Locate the cell with the specified text and output its [X, Y] center coordinate. 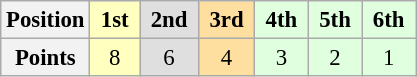
2 [335, 58]
6 [170, 58]
Position [46, 20]
1 [389, 58]
3rd [226, 20]
2nd [170, 20]
3 [282, 58]
1st [115, 20]
4th [282, 20]
6th [389, 20]
5th [335, 20]
8 [115, 58]
Points [46, 58]
4 [226, 58]
